Return [x, y] of the center of cell containing provided text 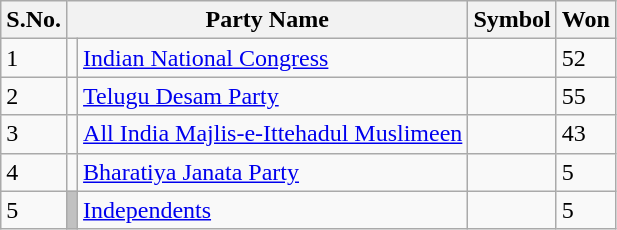
4 [34, 172]
43 [586, 134]
2 [34, 96]
Indian National Congress [273, 58]
1 [34, 58]
55 [586, 96]
S.No. [34, 20]
52 [586, 58]
3 [34, 134]
Bharatiya Janata Party [273, 172]
All India Majlis-e-Ittehadul Muslimeen [273, 134]
Symbol [512, 20]
Telugu Desam Party [273, 96]
Independents [273, 210]
Won [586, 20]
Party Name [266, 20]
